Determine the [x, y] coordinate at the center of the cell enclosing the given text.  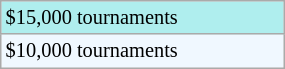
$10,000 tournaments [142, 51]
$15,000 tournaments [142, 17]
